Find where the given text appears and provide that cell's center as [X, Y] coordinate. 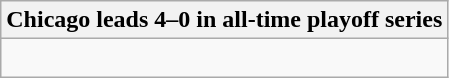
Chicago leads 4–0 in all-time playoff series [224, 20]
